Scan for the cell matching the given text and deliver its (x, y) coordinate at center. 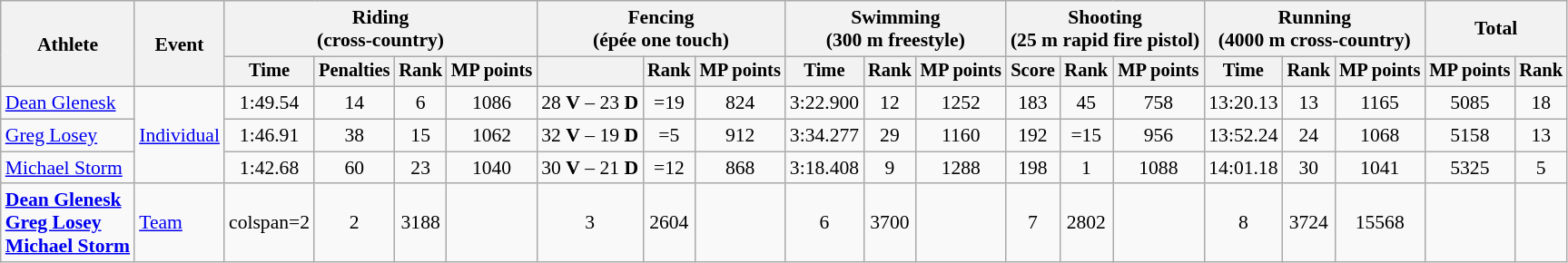
Michael Storm (67, 168)
1088 (1159, 168)
8 (1243, 223)
912 (741, 136)
7 (1033, 223)
=5 (669, 136)
3:22.900 (824, 103)
3700 (890, 223)
5 (1541, 168)
9 (890, 168)
824 (741, 103)
Event (180, 44)
14:01.18 (1243, 168)
Swimming(300 m freestyle) (895, 29)
198 (1033, 168)
Athlete (67, 44)
1 (1086, 168)
1165 (1380, 103)
29 (890, 136)
Shooting(25 m rapid fire pistol) (1105, 29)
=19 (669, 103)
Individual (180, 136)
1252 (961, 103)
14 (354, 103)
1160 (961, 136)
1288 (961, 168)
Running(4000 m cross-country) (1315, 29)
2802 (1086, 223)
Score (1033, 72)
12 (890, 103)
18 (1541, 103)
1:46.91 (269, 136)
30 V – 21 D (590, 168)
45 (1086, 103)
1068 (1380, 136)
5325 (1469, 168)
3724 (1309, 223)
colspan=2 (269, 223)
13:20.13 (1243, 103)
5158 (1469, 136)
Total (1496, 29)
23 (420, 168)
1062 (492, 136)
2604 (669, 223)
956 (1159, 136)
15568 (1380, 223)
=12 (669, 168)
1041 (1380, 168)
38 (354, 136)
192 (1033, 136)
Greg Losey (67, 136)
28 V – 23 D (590, 103)
1:42.68 (269, 168)
60 (354, 168)
Dean GleneskGreg LoseyMichael Storm (67, 223)
1086 (492, 103)
Team (180, 223)
=15 (1086, 136)
32 V – 19 D (590, 136)
15 (420, 136)
868 (741, 168)
3 (590, 223)
24 (1309, 136)
1:49.54 (269, 103)
Dean Glenesk (67, 103)
Fencing(épée one touch) (661, 29)
30 (1309, 168)
Penalties (354, 72)
3:34.277 (824, 136)
1040 (492, 168)
5085 (1469, 103)
3:18.408 (824, 168)
Riding(cross-country) (380, 29)
13:52.24 (1243, 136)
183 (1033, 103)
2 (354, 223)
758 (1159, 103)
3188 (420, 223)
